Determine the (x, y) coordinate at the center of the cell enclosing the given text.  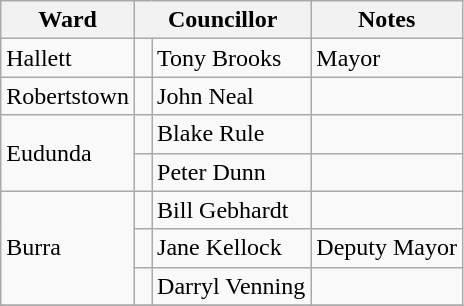
Peter Dunn (232, 172)
Burra (68, 248)
John Neal (232, 96)
Robertstown (68, 96)
Bill Gebhardt (232, 210)
Notes (387, 20)
Councillor (222, 20)
Ward (68, 20)
Blake Rule (232, 134)
Tony Brooks (232, 58)
Jane Kellock (232, 248)
Eudunda (68, 153)
Hallett (68, 58)
Deputy Mayor (387, 248)
Mayor (387, 58)
Darryl Venning (232, 286)
